Provide the (X, Y) coordinate of the cell's center where the given text is located.  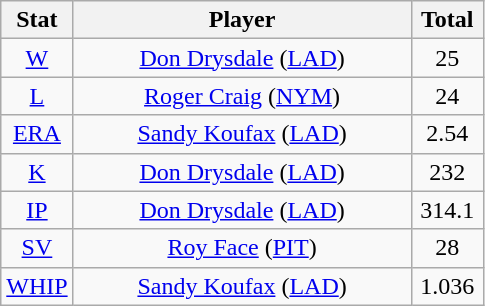
Stat (37, 20)
ERA (37, 134)
25 (447, 58)
Roy Face (PIT) (242, 248)
314.1 (447, 210)
W (37, 58)
1.036 (447, 286)
24 (447, 96)
WHIP (37, 286)
K (37, 172)
232 (447, 172)
Total (447, 20)
2.54 (447, 134)
28 (447, 248)
SV (37, 248)
Player (242, 20)
L (37, 96)
IP (37, 210)
Roger Craig (NYM) (242, 96)
